Search for the cell housing the specified text and yield its (x, y) center coordinate. 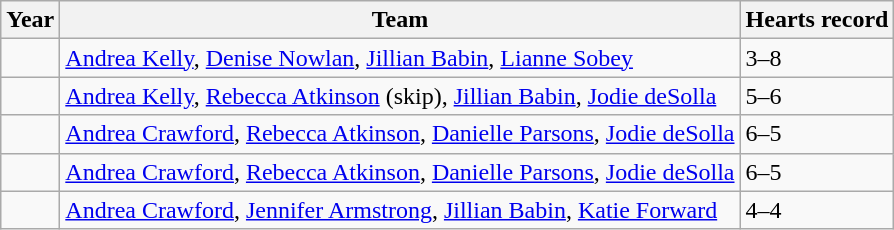
3–8 (817, 58)
4–4 (817, 210)
Andrea Kelly, Rebecca Atkinson (skip), Jillian Babin, Jodie deSolla (400, 96)
Year (30, 20)
Hearts record (817, 20)
Andrea Crawford, Jennifer Armstrong, Jillian Babin, Katie Forward (400, 210)
5–6 (817, 96)
Team (400, 20)
Andrea Kelly, Denise Nowlan, Jillian Babin, Lianne Sobey (400, 58)
